Locate the cell with the specified text and output its (X, Y) center coordinate. 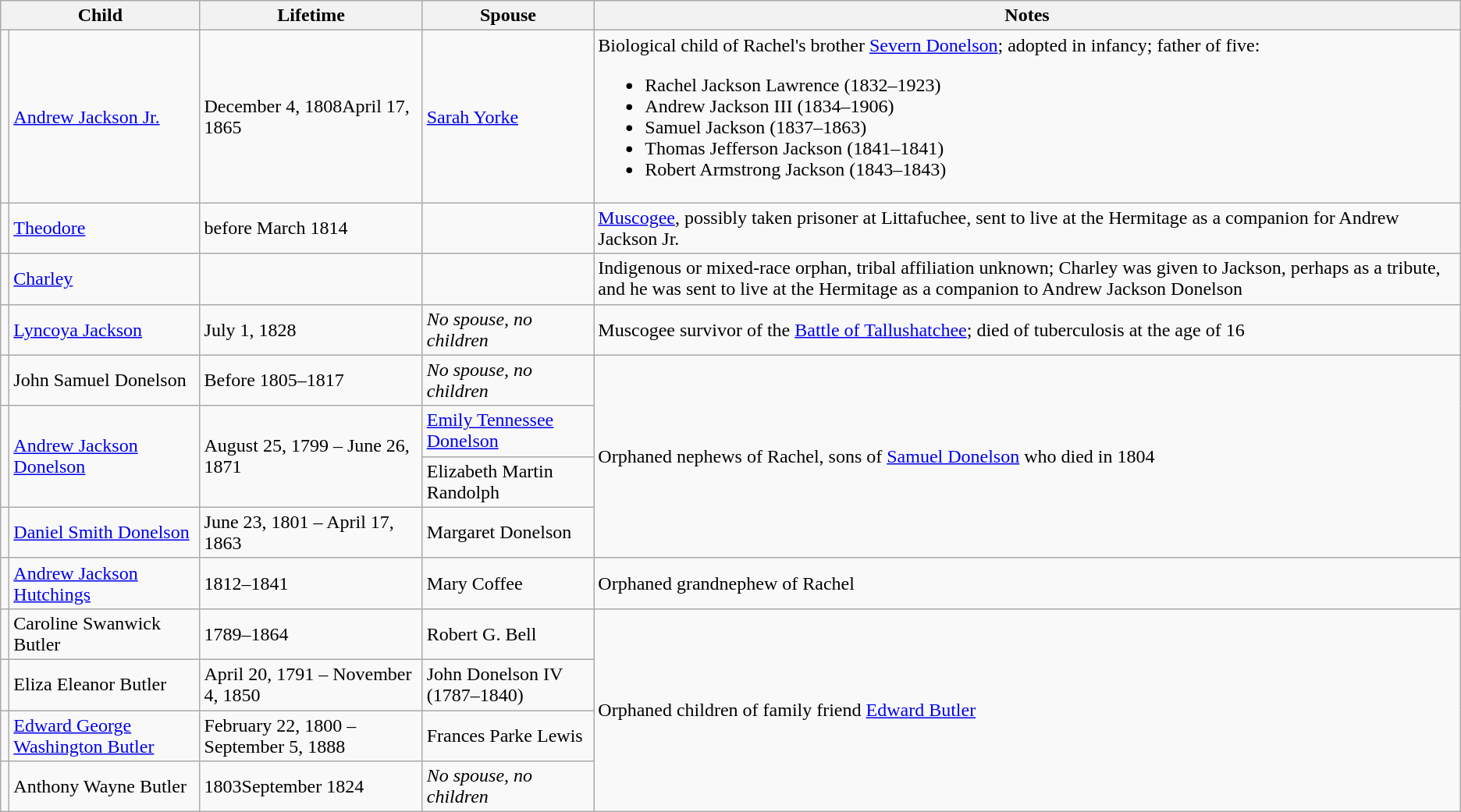
Spouse (508, 16)
Child (100, 16)
Daniel Smith Donelson (105, 532)
December 4, 1808April 17, 1865 (311, 117)
before March 1814 (311, 228)
Before 1805–1817 (311, 381)
John Donelson IV (1787–1840) (508, 685)
Andrew Jackson Jr. (105, 117)
June 23, 1801 – April 17, 1863 (311, 532)
Orphaned nephews of Rachel, sons of Samuel Donelson who died in 1804 (1027, 456)
Frances Parke Lewis (508, 735)
Robert G. Bell (508, 633)
1789–1864 (311, 633)
Muscogee, possibly taken prisoner at Littafuchee, sent to live at the Hermitage as a companion for Andrew Jackson Jr. (1027, 228)
1812–1841 (311, 583)
Andrew Jackson Donelson (105, 456)
February 22, 1800 – September 5, 1888 (311, 735)
Charley (105, 279)
Emily Tennessee Donelson (508, 431)
Theodore (105, 228)
July 1, 1828 (311, 329)
Sarah Yorke (508, 117)
August 25, 1799 – June 26, 1871 (311, 456)
Orphaned grandnephew of Rachel (1027, 583)
Orphaned children of family friend Edward Butler (1027, 710)
Eliza Eleanor Butler (105, 685)
Muscogee survivor of the Battle of Tallushatchee; died of tuberculosis at the age of 16 (1027, 329)
Anthony Wayne Butler (105, 786)
Elizabeth Martin Randolph (508, 482)
Lyncoya Jackson (105, 329)
Edward George Washington Butler (105, 735)
April 20, 1791 – November 4, 1850 (311, 685)
Mary Coffee (508, 583)
Notes (1027, 16)
Margaret Donelson (508, 532)
Caroline Swanwick Butler (105, 633)
1803September 1824 (311, 786)
Lifetime (311, 16)
Andrew Jackson Hutchings (105, 583)
John Samuel Donelson (105, 381)
